Output the [x, y] coordinate of the center of the cell containing the given text.  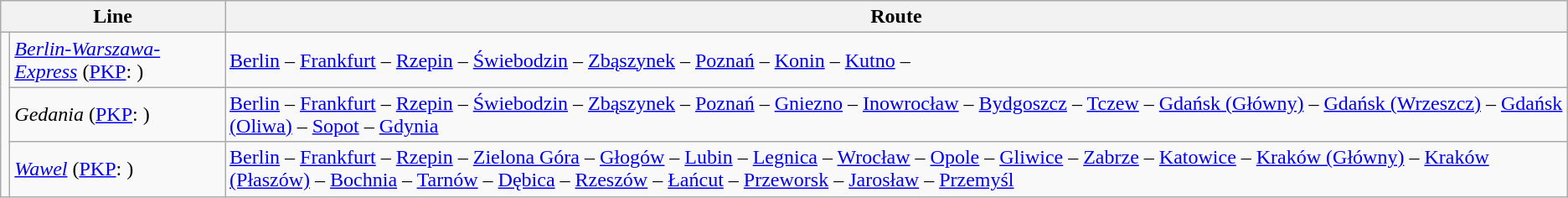
Berlin – Frankfurt – Rzepin – Świebodzin – Zbąszynek – Poznań – Konin – Kutno – [896, 60]
Wawel (PKP: ) [117, 169]
Line [113, 17]
Berlin-Warszawa-Express (PKP: ) [117, 60]
Route [896, 17]
Gedania (PKP: ) [117, 114]
